Determine the (X, Y) coordinate at the center of the cell enclosing the given text.  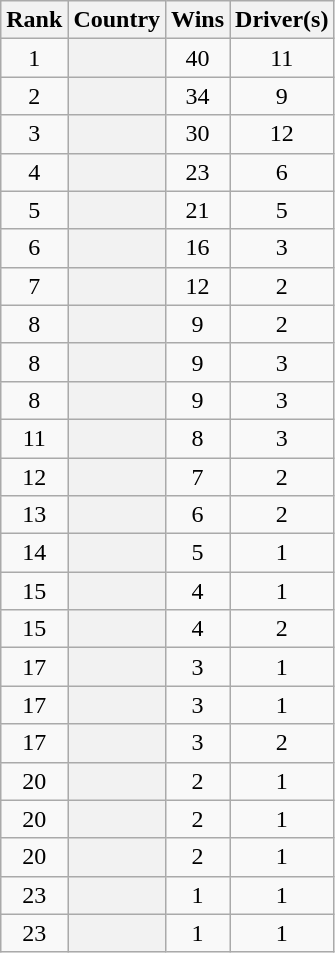
Country (117, 20)
Rank (34, 20)
34 (198, 96)
21 (198, 210)
14 (34, 553)
40 (198, 58)
Wins (198, 20)
16 (198, 248)
30 (198, 134)
13 (34, 515)
Driver(s) (282, 20)
